Pinpoint the cell where the given text exists, returning its [X, Y] midpoint coordinate. 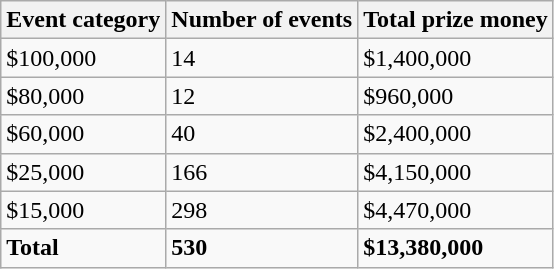
Event category [84, 20]
$25,000 [84, 172]
$60,000 [84, 134]
298 [262, 210]
Number of events [262, 20]
$4,150,000 [456, 172]
$960,000 [456, 96]
$2,400,000 [456, 134]
$4,470,000 [456, 210]
40 [262, 134]
Total prize money [456, 20]
$80,000 [84, 96]
$13,380,000 [456, 248]
Total [84, 248]
$15,000 [84, 210]
166 [262, 172]
$100,000 [84, 58]
$1,400,000 [456, 58]
14 [262, 58]
530 [262, 248]
12 [262, 96]
